Scan for the cell matching the given text and deliver its (x, y) coordinate at center. 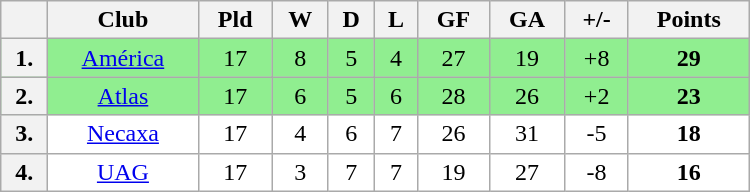
18 (688, 134)
GF (454, 20)
29 (688, 58)
-8 (596, 172)
3 (300, 172)
+/- (596, 20)
28 (454, 96)
-5 (596, 134)
4. (24, 172)
23 (688, 96)
GA (527, 20)
8 (300, 58)
América (124, 58)
16 (688, 172)
Pld (235, 20)
D (351, 20)
+2 (596, 96)
W (300, 20)
31 (527, 134)
L (396, 20)
Points (688, 20)
Atlas (124, 96)
Club (124, 20)
+8 (596, 58)
2. (24, 96)
3. (24, 134)
UAG (124, 172)
1. (24, 58)
Necaxa (124, 134)
